Search for the cell housing the specified text and yield its [x, y] center coordinate. 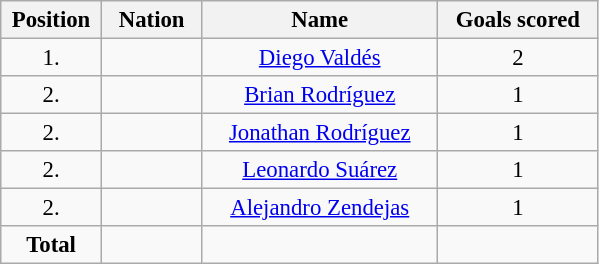
1. [52, 58]
Alejandro Zendejas [320, 208]
Diego Valdés [320, 58]
Goals scored [518, 20]
Brian Rodríguez [320, 95]
Name [320, 20]
2 [518, 58]
Total [52, 245]
Jonathan Rodríguez [320, 133]
Position [52, 20]
Nation [152, 20]
Leonardo Suárez [320, 170]
